Determine the (X, Y) coordinate at the center of the cell enclosing the given text.  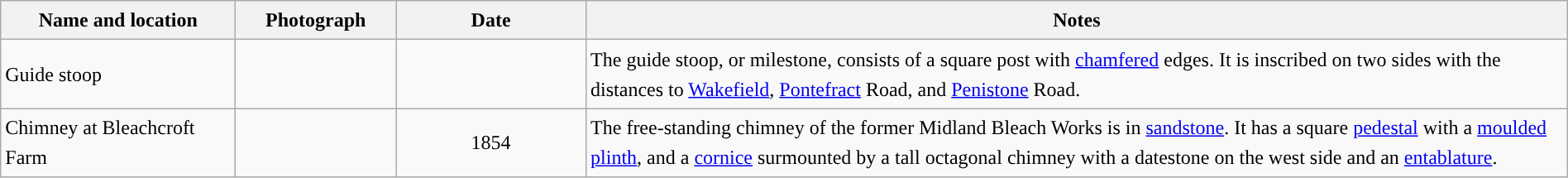
Chimney at Bleachcroft Farm (118, 142)
Name and location (118, 20)
Guide stoop (118, 75)
Date (491, 20)
Notes (1077, 20)
Photograph (316, 20)
1854 (491, 142)
